Output the (X, Y) coordinate of the center of the cell containing the given text.  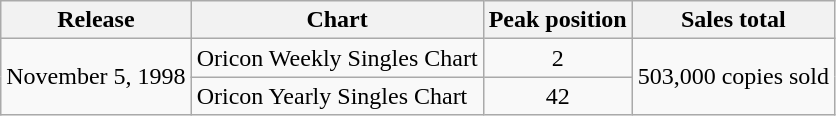
Peak position (558, 20)
Oricon Yearly Singles Chart (337, 96)
503,000 copies sold (733, 77)
Release (96, 20)
November 5, 1998 (96, 77)
Sales total (733, 20)
Chart (337, 20)
42 (558, 96)
Oricon Weekly Singles Chart (337, 58)
2 (558, 58)
